Determine the [x, y] coordinate at the center of the cell enclosing the given text.  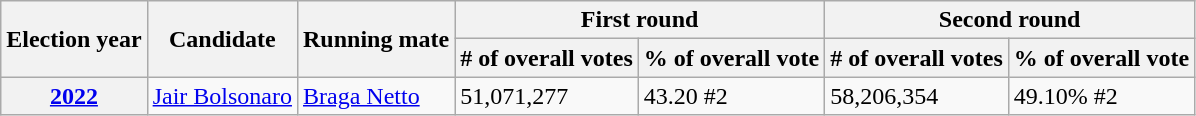
First round [640, 20]
51,071,277 [547, 96]
Braga Netto [376, 96]
49.10% #2 [1101, 96]
Running mate [376, 39]
43.20 #2 [731, 96]
Election year [74, 39]
Jair Bolsonaro [222, 96]
Candidate [222, 39]
Second round [1010, 20]
58,206,354 [917, 96]
2022 [74, 96]
